Pinpoint the cell where the given text exists, returning its (X, Y) midpoint coordinate. 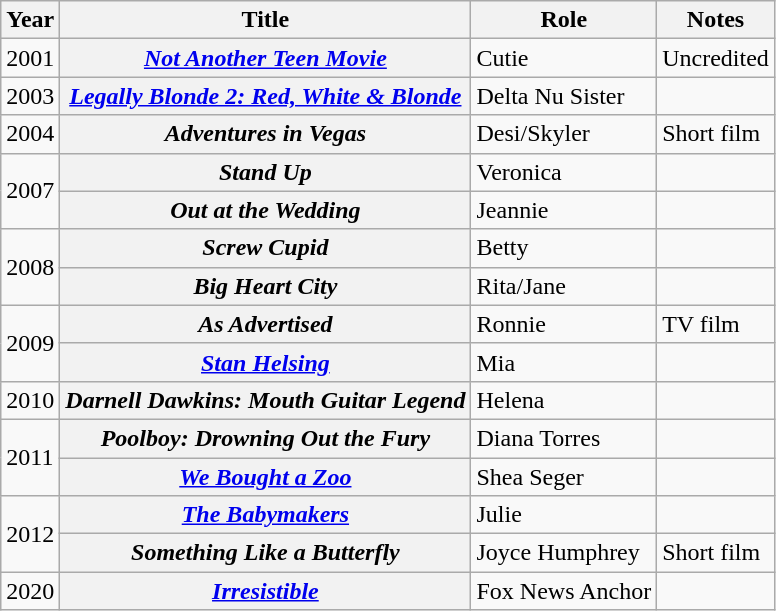
Darnell Dawkins: Mouth Guitar Legend (266, 400)
2008 (30, 267)
2011 (30, 457)
Rita/Jane (564, 286)
We Bought a Zoo (266, 477)
Big Heart City (266, 286)
2004 (30, 134)
Veronica (564, 172)
Stand Up (266, 172)
Uncredited (716, 58)
Irresistible (266, 591)
Fox News Anchor (564, 591)
As Advertised (266, 324)
Stan Helsing (266, 362)
2020 (30, 591)
Ronnie (564, 324)
Notes (716, 20)
Jeannie (564, 210)
Mia (564, 362)
2001 (30, 58)
Out at the Wedding (266, 210)
2007 (30, 191)
The Babymakers (266, 515)
Desi/Skyler (564, 134)
Legally Blonde 2: Red, White & Blonde (266, 96)
2012 (30, 534)
Role (564, 20)
Adventures in Vegas (266, 134)
Diana Torres (564, 438)
Betty (564, 248)
Julie (564, 515)
Delta Nu Sister (564, 96)
Shea Seger (564, 477)
Joyce Humphrey (564, 553)
2010 (30, 400)
2009 (30, 343)
Not Another Teen Movie (266, 58)
Screw Cupid (266, 248)
Helena (564, 400)
Poolboy: Drowning Out the Fury (266, 438)
Year (30, 20)
Cutie (564, 58)
Something Like a Butterfly (266, 553)
2003 (30, 96)
TV film (716, 324)
Title (266, 20)
